Identify which cell holds the provided text, then report its (x, y) central coordinate. 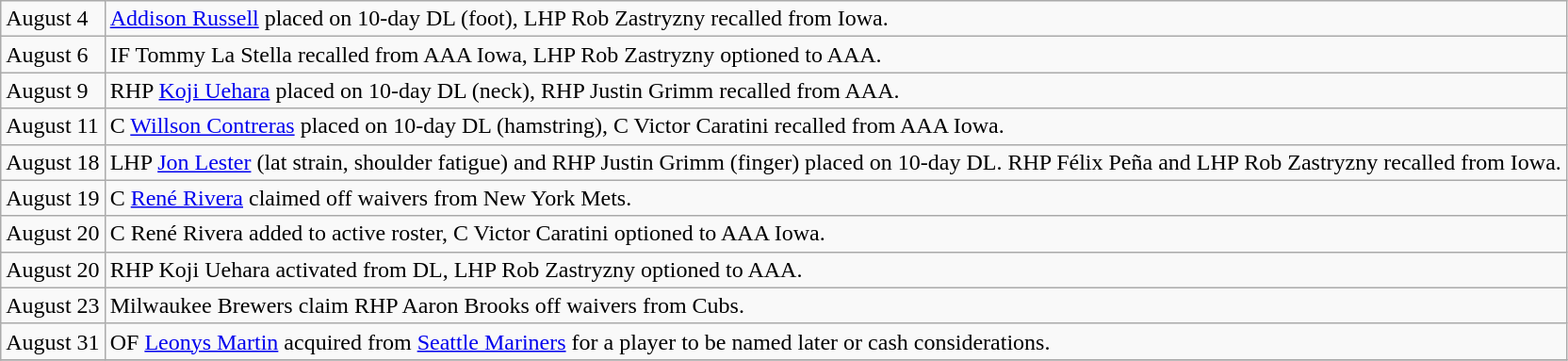
August 19 (53, 198)
August 23 (53, 305)
RHP Koji Uehara placed on 10-day DL (neck), RHP Justin Grimm recalled from AAA. (835, 90)
Milwaukee Brewers claim RHP Aaron Brooks off waivers from Cubs. (835, 305)
C René Rivera claimed off waivers from New York Mets. (835, 198)
C René Rivera added to active roster, C Victor Caratini optioned to AAA Iowa. (835, 234)
IF Tommy La Stella recalled from AAA Iowa, LHP Rob Zastryzny optioned to AAA. (835, 55)
August 31 (53, 341)
August 18 (53, 162)
August 6 (53, 55)
August 11 (53, 126)
OF Leonys Martin acquired from Seattle Mariners for a player to be named later or cash considerations. (835, 341)
August 4 (53, 19)
Addison Russell placed on 10-day DL (foot), LHP Rob Zastryzny recalled from Iowa. (835, 19)
C Willson Contreras placed on 10-day DL (hamstring), C Victor Caratini recalled from AAA Iowa. (835, 126)
August 9 (53, 90)
RHP Koji Uehara activated from DL, LHP Rob Zastryzny optioned to AAA. (835, 270)
